Return [X, Y] of the center of cell containing provided text 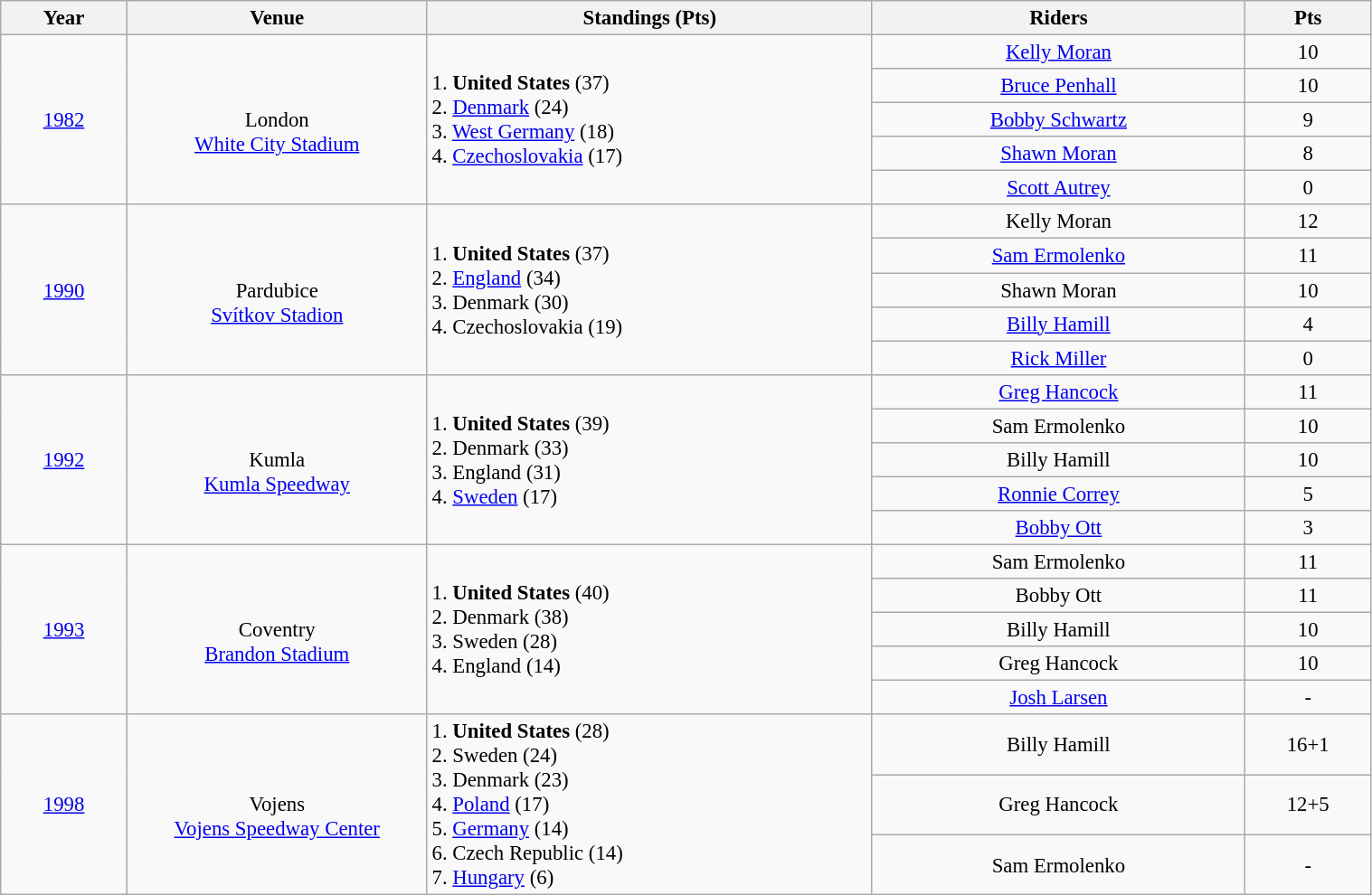
1. United States (37)2. England (34)3. Denmark (30)4. Czechoslovakia (19) [649, 289]
1982 [64, 120]
Rick Miller [1058, 358]
Bobby Schwartz [1058, 120]
Ronnie Correy [1058, 494]
VojensVojens Speedway Center [277, 805]
Venue [277, 18]
Pts [1308, 18]
Bruce Penhall [1058, 86]
1990 [64, 289]
1993 [64, 629]
1. United States (40)2. Denmark (38)3. Sweden (28)4. England (14) [649, 629]
12 [1308, 221]
9 [1308, 120]
1998 [64, 805]
1. United States (37)2. Denmark (24)3. West Germany (18)4. Czechoslovakia (17) [649, 120]
Riders [1058, 18]
Scott Autrey [1058, 188]
1. United States (28)2. Sweden (24)3. Denmark (23)4. Poland (17)5. Germany (14)6. Czech Republic (14)7. Hungary (6) [649, 805]
12+5 [1308, 805]
1. United States (39)2. Denmark (33)3. England (31)4. Sweden (17) [649, 459]
Josh Larsen [1058, 698]
Year [64, 18]
5 [1308, 494]
PardubiceSvítkov Stadion [277, 289]
1992 [64, 459]
LondonWhite City Stadium [277, 120]
16+1 [1308, 745]
8 [1308, 154]
4 [1308, 324]
KumlaKumla Speedway [277, 459]
Standings (Pts) [649, 18]
CoventryBrandon Stadium [277, 629]
3 [1308, 528]
